Find where the given text appears and provide that cell's center as [x, y] coordinate. 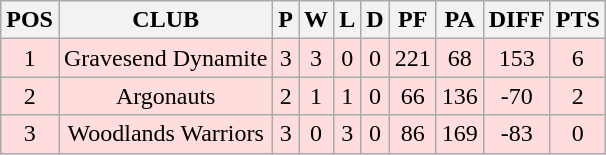
6 [578, 58]
W [316, 20]
68 [460, 58]
Argonauts [165, 96]
221 [412, 58]
CLUB [165, 20]
PTS [578, 20]
169 [460, 134]
136 [460, 96]
DIFF [516, 20]
-70 [516, 96]
Woodlands Warriors [165, 134]
P [286, 20]
PF [412, 20]
153 [516, 58]
L [348, 20]
PA [460, 20]
-83 [516, 134]
D [375, 20]
66 [412, 96]
POS [30, 20]
Gravesend Dynamite [165, 58]
86 [412, 134]
